Capture the cell that displays the provided text and extract its (x, y) central coordinate. 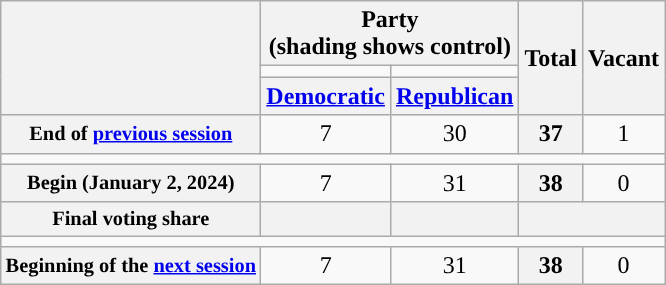
Party(shading shows control) (390, 34)
End of previous session (131, 134)
Democratic (326, 96)
Republican (454, 96)
Begin (January 2, 2024) (131, 183)
37 (551, 134)
Final voting share (131, 219)
Total (551, 58)
Beginning of the next session (131, 266)
Vacant (623, 58)
30 (454, 134)
1 (623, 134)
